Provide the [x, y] coordinate of the cell's center where the given text is located.  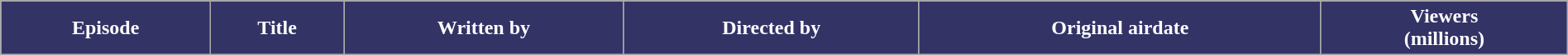
Episode [106, 28]
Written by [485, 28]
Title [278, 28]
Original airdate [1120, 28]
Directed by [771, 28]
Viewers(millions) [1444, 28]
